Return the [x, y] coordinate for the center point of the cell that contains the specified text.  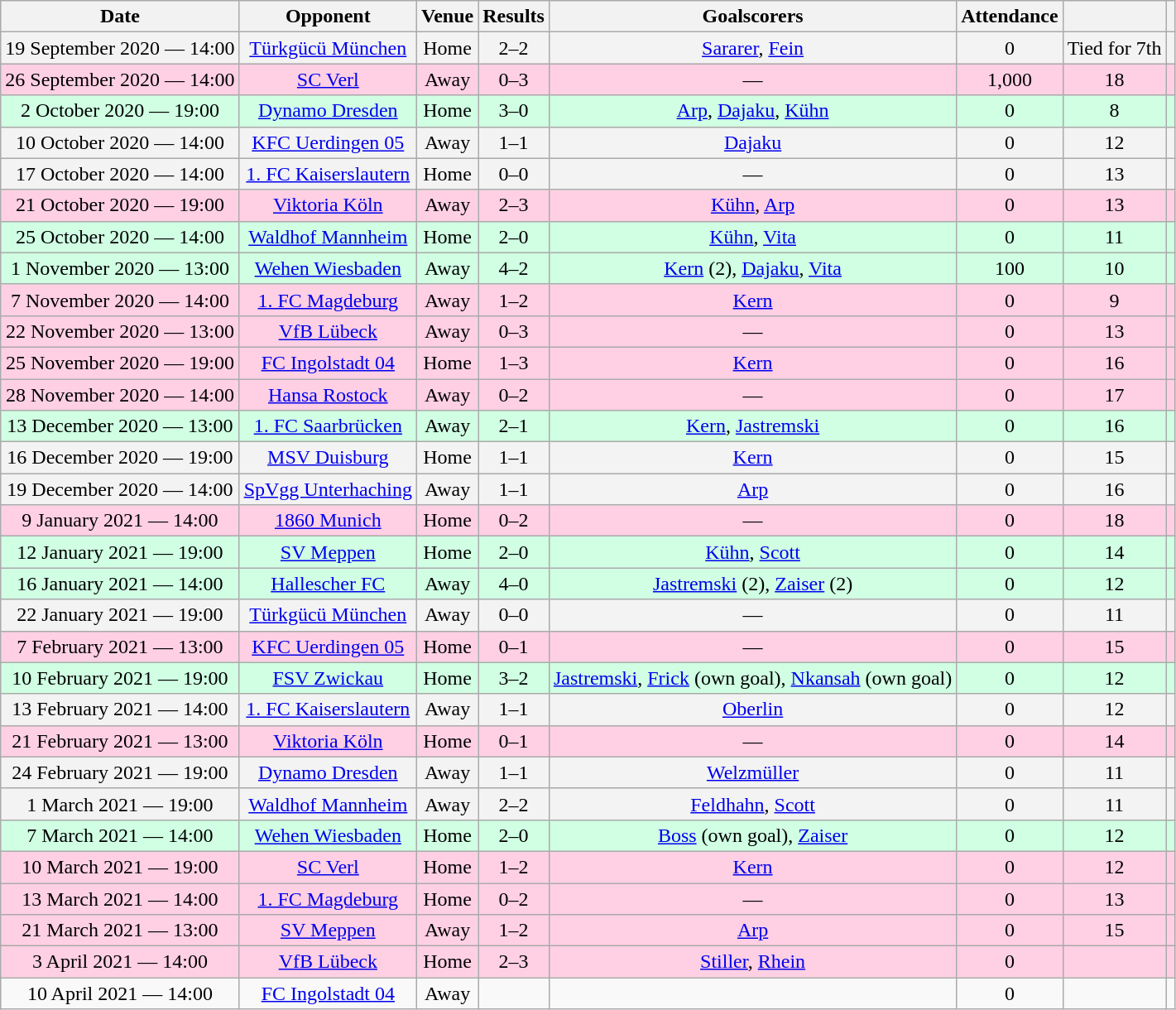
26 September 2020 — 14:00 [120, 79]
Welzmüller [752, 772]
12 January 2021 — 19:00 [120, 552]
Goalscorers [752, 17]
10 [1114, 268]
Tied for 7th [1114, 48]
1. FC Saarbrücken [328, 426]
Hallescher FC [328, 584]
Kern (2), Dajaku, Vita [752, 268]
Jastremski, Frick (own goal), Nkansah (own goal) [752, 678]
Kühn, Vita [752, 237]
25 October 2020 — 14:00 [120, 237]
1 November 2020 — 13:00 [120, 268]
21 October 2020 — 19:00 [120, 205]
2 October 2020 — 19:00 [120, 111]
1 March 2021 — 19:00 [120, 804]
21 March 2021 — 13:00 [120, 931]
16 January 2021 — 14:00 [120, 584]
Kern, Jastremski [752, 426]
2–1 [514, 426]
1,000 [1010, 79]
28 November 2020 — 14:00 [120, 395]
16 December 2020 — 19:00 [120, 458]
Attendance [1010, 17]
9 [1114, 300]
FSV Zwickau [328, 678]
7 February 2021 — 13:00 [120, 647]
Kühn, Scott [752, 552]
100 [1010, 268]
19 September 2020 — 14:00 [120, 48]
10 March 2021 — 19:00 [120, 867]
22 November 2020 — 13:00 [120, 331]
9 January 2021 — 14:00 [120, 521]
Jastremski (2), Zaiser (2) [752, 584]
MSV Duisburg [328, 458]
13 March 2021 — 14:00 [120, 898]
1–3 [514, 363]
Feldhahn, Scott [752, 804]
8 [1114, 111]
19 December 2020 — 14:00 [120, 489]
3–2 [514, 678]
25 November 2020 — 19:00 [120, 363]
22 January 2021 — 19:00 [120, 615]
Sararer, Fein [752, 48]
SpVgg Unterhaching [328, 489]
3–0 [514, 111]
Stiller, Rhein [752, 962]
Results [514, 17]
3 April 2021 — 14:00 [120, 962]
13 February 2021 — 14:00 [120, 709]
1860 Munich [328, 521]
10 October 2020 — 14:00 [120, 142]
24 February 2021 — 19:00 [120, 772]
10 February 2021 — 19:00 [120, 678]
17 [1114, 395]
Oberlin [752, 709]
4–2 [514, 268]
Venue [447, 17]
Dajaku [752, 142]
17 October 2020 — 14:00 [120, 174]
4–0 [514, 584]
7 November 2020 — 14:00 [120, 300]
21 February 2021 — 13:00 [120, 741]
Boss (own goal), Zaiser [752, 835]
Date [120, 17]
Kühn, Arp [752, 205]
13 December 2020 — 13:00 [120, 426]
7 March 2021 — 14:00 [120, 835]
Hansa Rostock [328, 395]
Opponent [328, 17]
Arp, Dajaku, Kühn [752, 111]
10 April 2021 — 14:00 [120, 993]
